Capture the cell that displays the provided text and extract its [x, y] central coordinate. 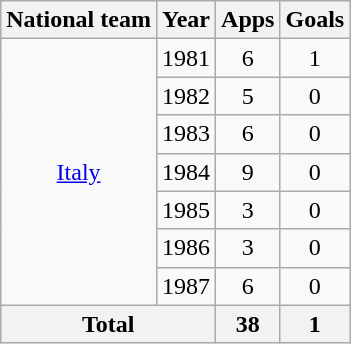
1983 [186, 134]
1981 [186, 58]
Italy [79, 172]
National team [79, 20]
Apps [248, 20]
1985 [186, 210]
Total [108, 324]
1982 [186, 96]
1984 [186, 172]
38 [248, 324]
Year [186, 20]
1987 [186, 286]
9 [248, 172]
Goals [315, 20]
1986 [186, 248]
5 [248, 96]
